Identify which cell holds the provided text, then report its (x, y) central coordinate. 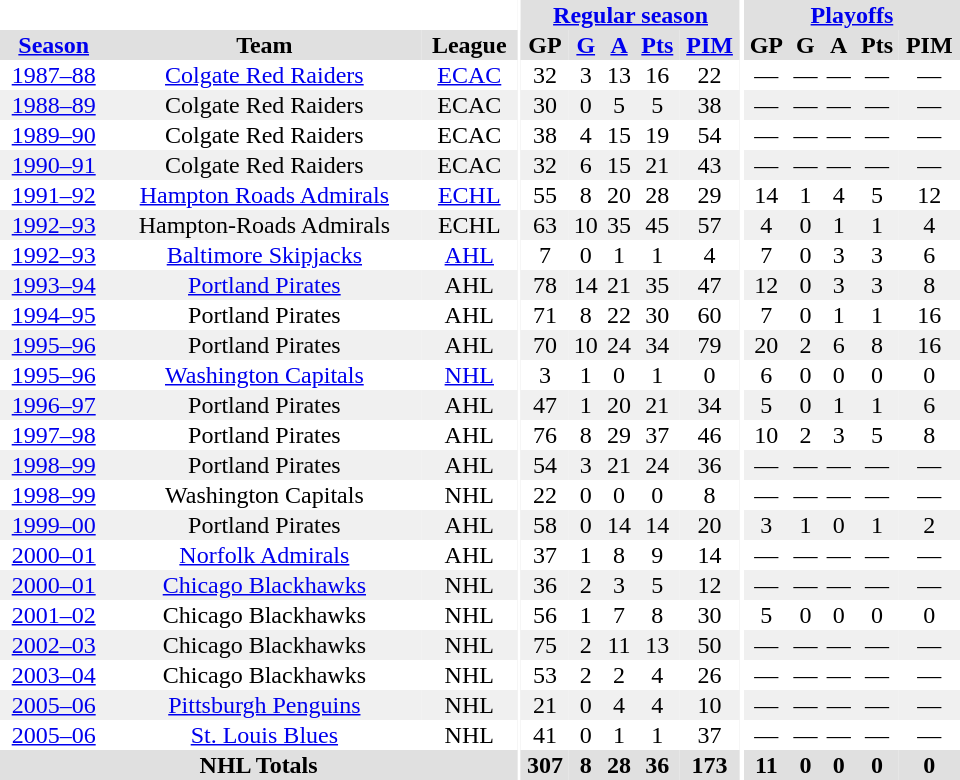
307 (545, 765)
2001–02 (54, 615)
Season (54, 45)
46 (710, 435)
60 (710, 315)
Hampton-Roads Admirals (264, 225)
Pittsburgh Penguins (264, 705)
Hampton Roads Admirals (264, 195)
1988–89 (54, 105)
57 (710, 225)
76 (545, 435)
1989–90 (54, 135)
50 (710, 645)
79 (710, 345)
56 (545, 615)
1999–00 (54, 525)
71 (545, 315)
45 (658, 225)
1994–95 (54, 315)
63 (545, 225)
1996–97 (54, 405)
Baltimore Skipjacks (264, 255)
75 (545, 645)
1993–94 (54, 285)
2003–04 (54, 675)
Regular season (630, 15)
League (469, 45)
9 (658, 555)
St. Louis Blues (264, 735)
41 (545, 735)
Norfolk Admirals (264, 555)
1991–92 (54, 195)
26 (710, 675)
1997–98 (54, 435)
58 (545, 525)
70 (545, 345)
NHL Totals (258, 765)
2002–03 (54, 645)
Team (264, 45)
43 (710, 165)
78 (545, 285)
19 (658, 135)
53 (545, 675)
1990–91 (54, 165)
173 (710, 765)
Playoffs (852, 15)
55 (545, 195)
1987–88 (54, 75)
